Output the [x, y] coordinate of the center of the cell containing the given text.  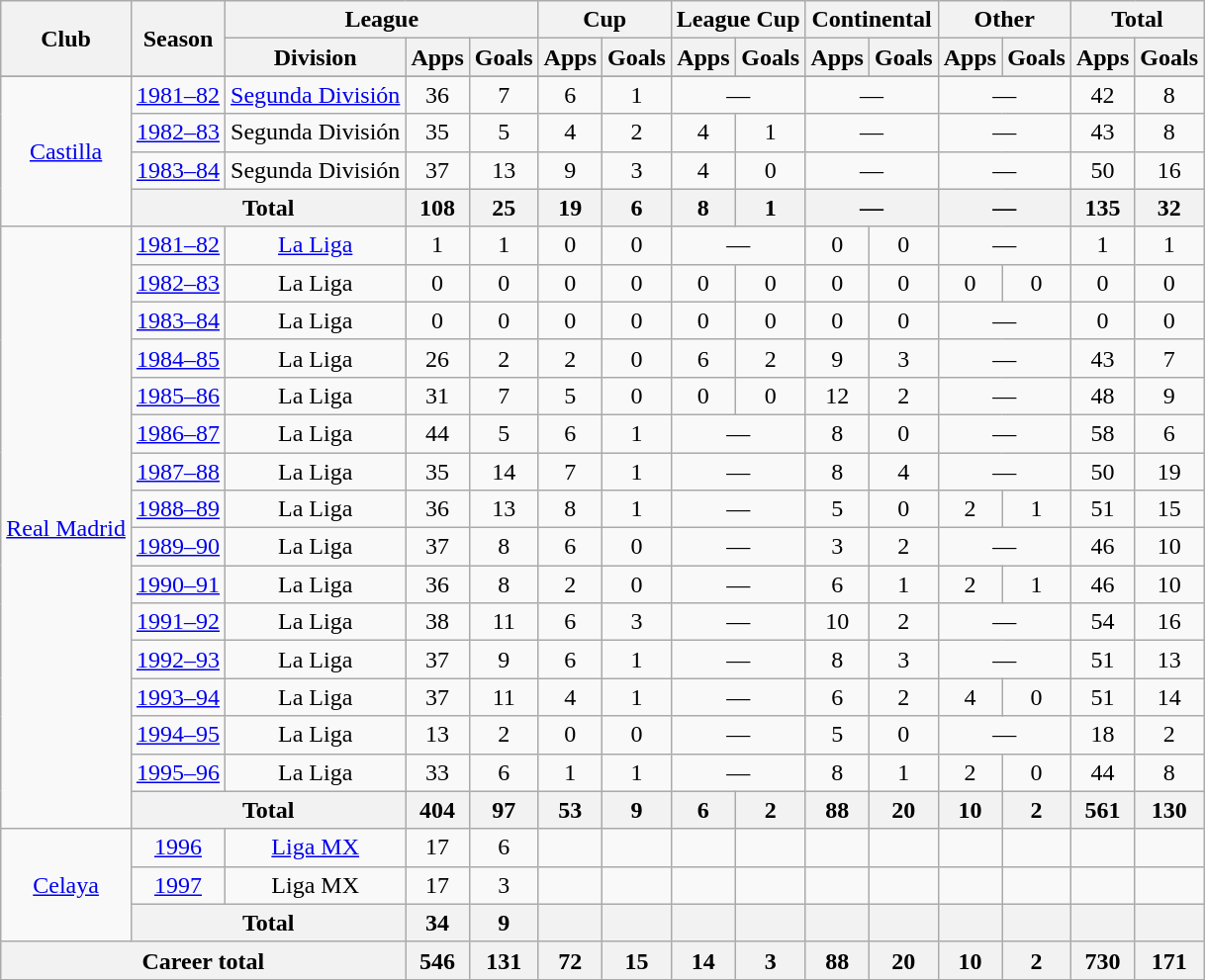
Castilla [66, 151]
72 [570, 960]
54 [1102, 622]
58 [1102, 433]
1997 [178, 885]
1996 [178, 847]
171 [1169, 960]
31 [437, 396]
42 [1102, 95]
25 [504, 208]
108 [437, 208]
1987–88 [178, 472]
34 [437, 923]
Real Madrid [66, 528]
1985–86 [178, 396]
Club [66, 39]
Season [178, 39]
48 [1102, 396]
18 [1102, 735]
131 [504, 960]
546 [437, 960]
Celaya [66, 885]
1995–96 [178, 772]
League [382, 20]
Cup [604, 20]
Continental [872, 20]
1992–93 [178, 660]
53 [570, 810]
38 [437, 622]
Other [1004, 20]
1986–87 [178, 433]
404 [437, 810]
26 [437, 358]
32 [1169, 208]
1993–94 [178, 697]
33 [437, 772]
130 [1169, 810]
1990–91 [178, 584]
561 [1102, 810]
730 [1102, 960]
1989–90 [178, 547]
Career total [204, 960]
Division [316, 57]
League Cup [738, 20]
1991–92 [178, 622]
12 [837, 396]
135 [1102, 208]
97 [504, 810]
1994–95 [178, 735]
1988–89 [178, 509]
1984–85 [178, 358]
